Extract the (X, Y) coordinate from the center of the cell holding the provided text.  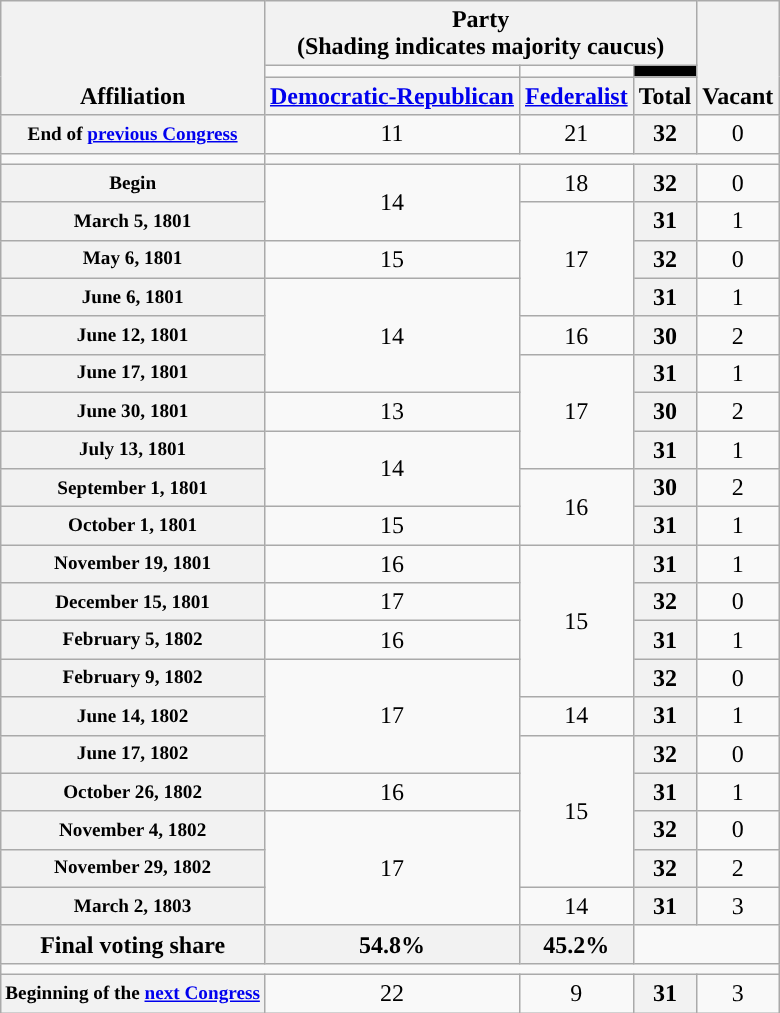
Begin (133, 183)
9 (576, 993)
March 2, 1803 (133, 906)
End of previous Congress (133, 134)
Federalist (576, 96)
45.2% (576, 944)
Democratic-Republican (392, 96)
June 6, 1801 (133, 297)
November 4, 1802 (133, 830)
November 29, 1802 (133, 868)
13 (392, 411)
March 5, 1801 (133, 221)
Total (665, 96)
Vacant (738, 58)
December 15, 1801 (133, 602)
October 1, 1801 (133, 526)
September 1, 1801 (133, 488)
Affiliation (133, 58)
22 (392, 993)
21 (576, 134)
February 9, 1802 (133, 678)
July 13, 1801 (133, 449)
October 26, 1802 (133, 792)
Beginning of the next Congress (133, 993)
November 19, 1801 (133, 564)
May 6, 1801 (133, 259)
11 (392, 134)
Final voting share (133, 944)
54.8% (392, 944)
June 17, 1802 (133, 754)
18 (576, 183)
June 30, 1801 (133, 411)
June 12, 1801 (133, 335)
February 5, 1802 (133, 640)
Party (Shading indicates majority caucus) (480, 34)
June 14, 1802 (133, 716)
June 17, 1801 (133, 373)
